Locate the cell with the specified text and output its (x, y) center coordinate. 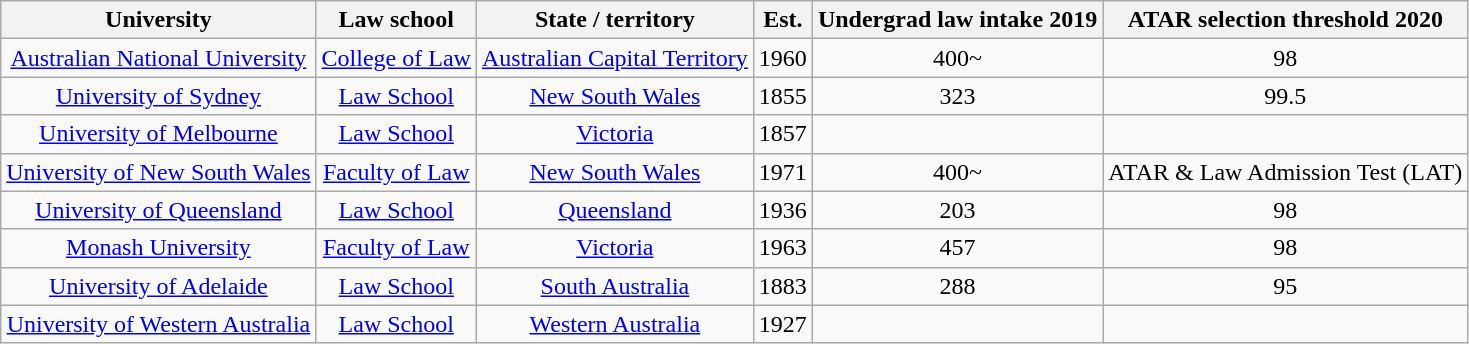
University of Queensland (158, 210)
1857 (782, 134)
Australian National University (158, 58)
Monash University (158, 248)
1855 (782, 96)
College of Law (396, 58)
Undergrad law intake 2019 (957, 20)
University of Sydney (158, 96)
Western Australia (614, 324)
99.5 (1286, 96)
University of Adelaide (158, 286)
1927 (782, 324)
1936 (782, 210)
1960 (782, 58)
ATAR & Law Admission Test (LAT) (1286, 172)
University of Melbourne (158, 134)
Australian Capital Territory (614, 58)
1963 (782, 248)
University of Western Australia (158, 324)
State / territory (614, 20)
Est. (782, 20)
288 (957, 286)
South Australia (614, 286)
University of New South Wales (158, 172)
ATAR selection threshold 2020 (1286, 20)
University (158, 20)
1883 (782, 286)
323 (957, 96)
1971 (782, 172)
95 (1286, 286)
Queensland (614, 210)
457 (957, 248)
Law school (396, 20)
203 (957, 210)
